Return [x, y] of the center of cell containing provided text 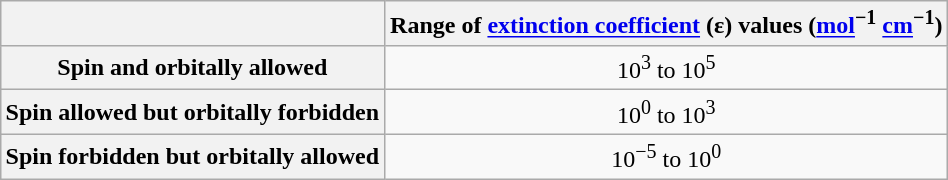
Range of extinction coefficient (ε) values (mol−1 cm−1) [666, 24]
Spin allowed but orbitally forbidden [192, 112]
103 to 105 [666, 68]
100 to 103 [666, 112]
Spin and orbitally allowed [192, 68]
Spin forbidden but orbitally allowed [192, 156]
10−5 to 100 [666, 156]
